Find where the given text appears and provide that cell's center as (x, y) coordinate. 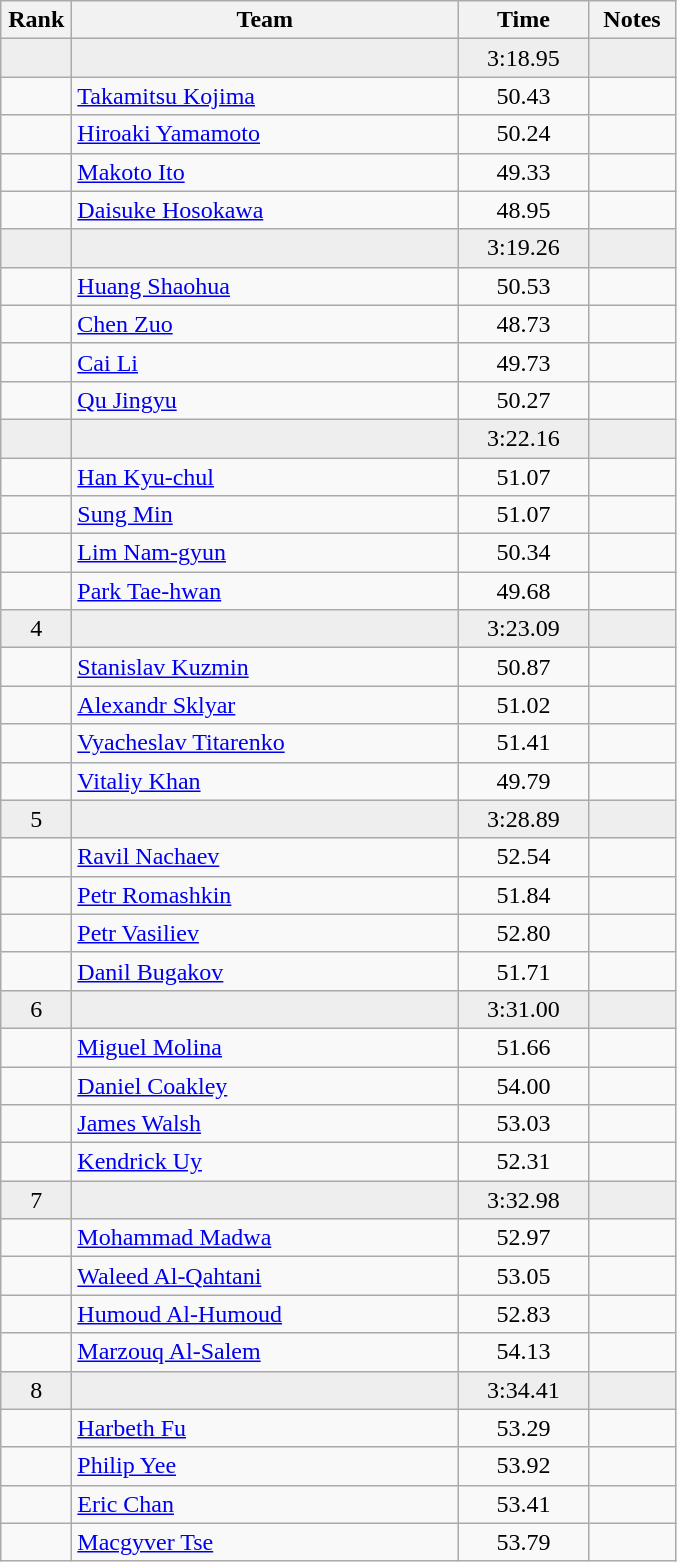
3:18.95 (524, 58)
50.87 (524, 667)
Team (265, 20)
Humoud Al-Humoud (265, 1314)
49.68 (524, 591)
Philip Yee (265, 1466)
Petr Romashkin (265, 895)
49.79 (524, 781)
Rank (36, 20)
50.43 (524, 96)
Waleed Al-Qahtani (265, 1276)
Ravil Nachaev (265, 857)
54.00 (524, 1085)
5 (36, 819)
50.24 (524, 134)
Time (524, 20)
52.83 (524, 1314)
Vitaliy Khan (265, 781)
52.80 (524, 933)
Alexandr Sklyar (265, 705)
Marzouq Al-Salem (265, 1352)
53.92 (524, 1466)
James Walsh (265, 1124)
Park Tae-hwan (265, 591)
48.73 (524, 324)
53.05 (524, 1276)
52.31 (524, 1162)
Danil Bugakov (265, 971)
3:23.09 (524, 629)
Hiroaki Yamamoto (265, 134)
Han Kyu-chul (265, 477)
Notes (632, 20)
Kendrick Uy (265, 1162)
51.66 (524, 1047)
54.13 (524, 1352)
Chen Zuo (265, 324)
3:32.98 (524, 1200)
Sung Min (265, 515)
3:19.26 (524, 248)
53.03 (524, 1124)
51.71 (524, 971)
Vyacheslav Titarenko (265, 743)
53.79 (524, 1542)
52.54 (524, 857)
51.02 (524, 705)
Makoto Ito (265, 172)
Daisuke Hosokawa (265, 210)
6 (36, 1009)
Huang Shaohua (265, 286)
51.41 (524, 743)
49.33 (524, 172)
Miguel Molina (265, 1047)
52.97 (524, 1238)
49.73 (524, 362)
53.41 (524, 1504)
3:31.00 (524, 1009)
50.27 (524, 400)
3:34.41 (524, 1390)
Takamitsu Kojima (265, 96)
7 (36, 1200)
50.34 (524, 553)
3:28.89 (524, 819)
8 (36, 1390)
Macgyver Tse (265, 1542)
Eric Chan (265, 1504)
Daniel Coakley (265, 1085)
Qu Jingyu (265, 400)
Stanislav Kuzmin (265, 667)
4 (36, 629)
50.53 (524, 286)
Harbeth Fu (265, 1428)
53.29 (524, 1428)
51.84 (524, 895)
48.95 (524, 210)
Lim Nam-gyun (265, 553)
Mohammad Madwa (265, 1238)
Cai Li (265, 362)
Petr Vasiliev (265, 933)
3:22.16 (524, 438)
